Scan for the cell matching the given text and deliver its [X, Y] coordinate at center. 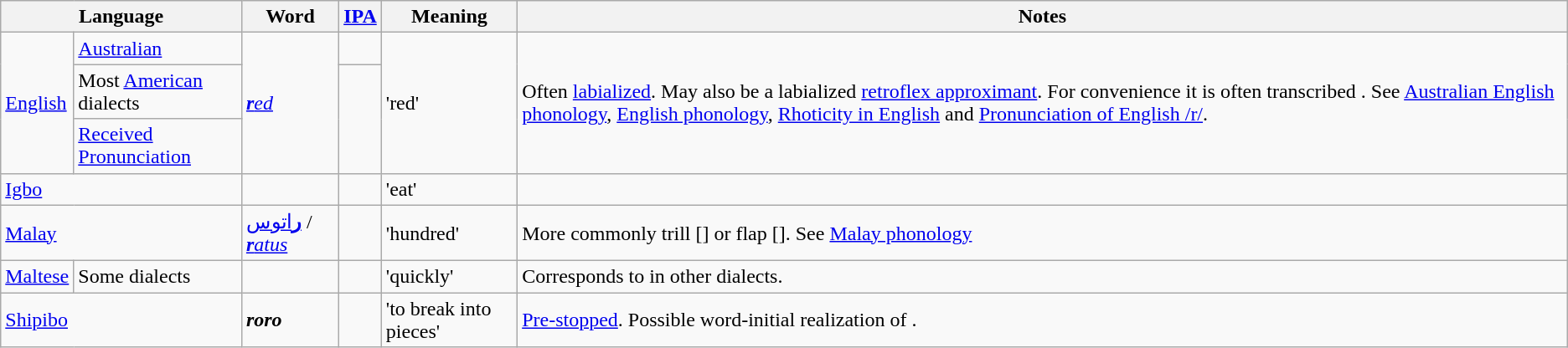
Language [121, 17]
'quickly' [449, 277]
راتوس / ratus [290, 233]
red [290, 103]
Igbo [121, 189]
'red' [449, 103]
Most American dialects [157, 92]
Word [290, 17]
Notes [1043, 17]
roro [290, 320]
Corresponds to in other dialects. [1043, 277]
'hundred' [449, 233]
Pre-stopped. Possible word-initial realization of . [1043, 320]
English [37, 103]
Received Pronunciation [157, 146]
'to break into pieces' [449, 320]
Some dialects [157, 277]
Malay [121, 233]
'eat' [449, 189]
Australian [157, 49]
More commonly trill [] or flap []. See Malay phonology [1043, 233]
Maltese [37, 277]
Shipibo [121, 320]
IPA [360, 17]
Meaning [449, 17]
